Scan for the cell matching the given text and deliver its [X, Y] coordinate at center. 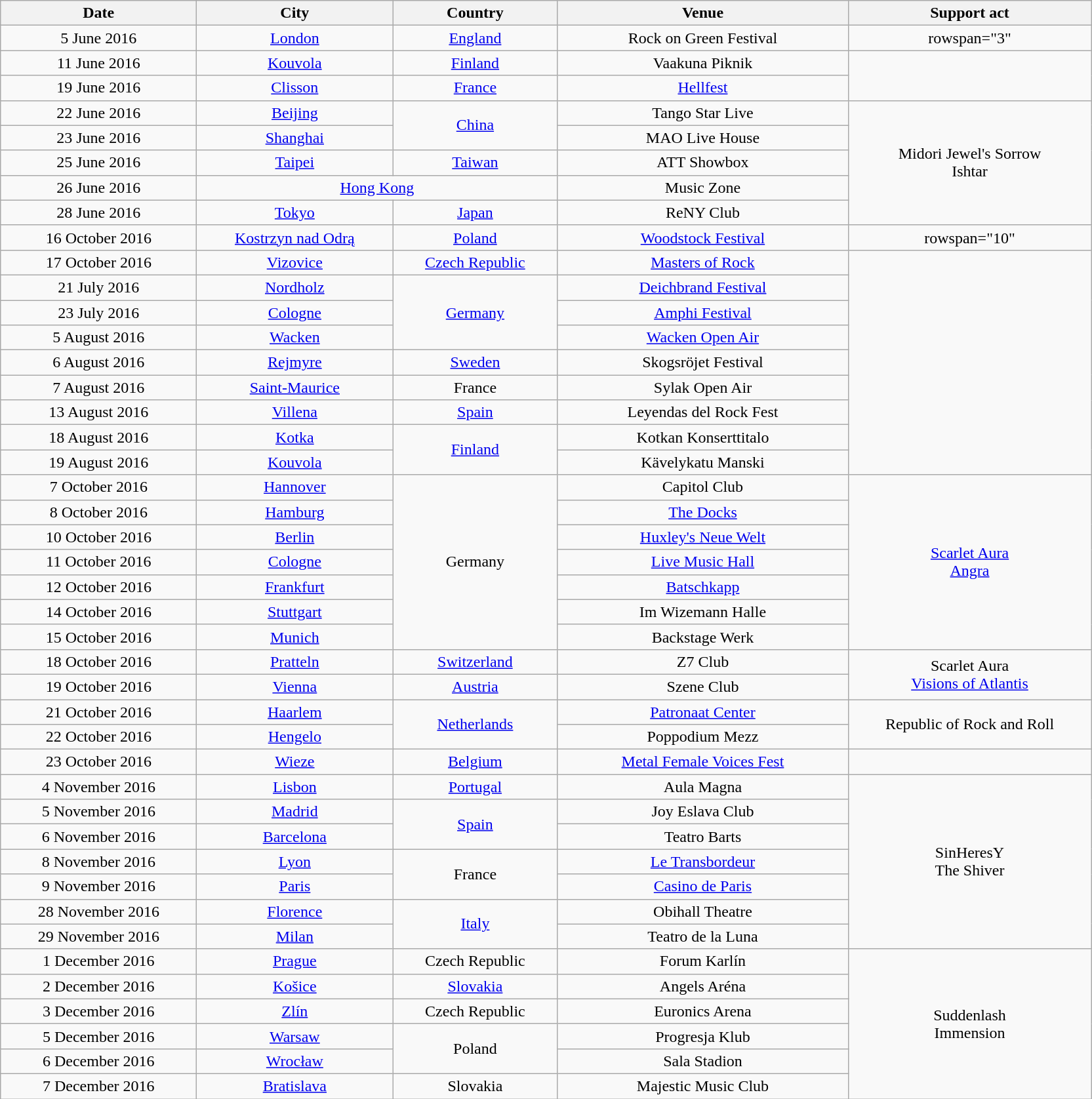
Wacken [295, 338]
3 December 2016 [98, 1011]
5 November 2016 [98, 812]
Madrid [295, 812]
6 November 2016 [98, 837]
Tango Star Live [703, 113]
Florence [295, 911]
Barcelona [295, 837]
7 August 2016 [98, 388]
6 August 2016 [98, 363]
Italy [475, 924]
29 November 2016 [98, 936]
Clisson [295, 88]
22 June 2016 [98, 113]
Euronics Arena [703, 1011]
19 October 2016 [98, 687]
16 October 2016 [98, 237]
Prague [295, 961]
Backstage Werk [703, 637]
Metal Female Voices Fest [703, 762]
MAO Live House [703, 138]
Vaakuna Piknik [703, 63]
Republic of Rock and Roll [969, 724]
Berlin [295, 537]
Leyendas del Rock Fest [703, 412]
Vizovice [295, 262]
City [295, 13]
Casino de Paris [703, 887]
Rejmyre [295, 363]
London [295, 38]
18 August 2016 [98, 437]
Deichbrand Festival [703, 287]
Music Zone [703, 188]
Košice [295, 986]
23 June 2016 [98, 138]
Im Wizemann Halle [703, 612]
Hamburg [295, 512]
Shanghai [295, 138]
Wrocław [295, 1061]
Japan [475, 212]
Forum Karlín [703, 961]
Live Music Hall [703, 562]
Woodstock Festival [703, 237]
Szene Club [703, 687]
26 June 2016 [98, 188]
Le Transbordeur [703, 862]
Austria [475, 687]
Kotka [295, 437]
Country [475, 13]
Portugal [475, 787]
11 October 2016 [98, 562]
The Docks [703, 512]
Masters of Rock [703, 262]
Teatro Barts [703, 837]
13 August 2016 [98, 412]
6 December 2016 [98, 1061]
Scarlet AuraAngra [969, 562]
Saint-Maurice [295, 388]
7 October 2016 [98, 487]
19 June 2016 [98, 88]
10 October 2016 [98, 537]
Lyon [295, 862]
Pratteln [295, 662]
Aula Magna [703, 787]
Sweden [475, 363]
Frankfurt [295, 587]
Obihall Theatre [703, 911]
23 October 2016 [98, 762]
21 October 2016 [98, 711]
5 December 2016 [98, 1036]
Skogsröjet Festival [703, 363]
Vienna [295, 687]
Netherlands [475, 724]
Wieze [295, 762]
9 November 2016 [98, 887]
23 July 2016 [98, 313]
Nordholz [295, 287]
Beijing [295, 113]
5 August 2016 [98, 338]
Villena [295, 412]
Z7 Club [703, 662]
Taipei [295, 163]
15 October 2016 [98, 637]
Haarlem [295, 711]
Milan [295, 936]
5 June 2016 [98, 38]
Kotkan Konserttitalo [703, 437]
22 October 2016 [98, 737]
Hannover [295, 487]
21 July 2016 [98, 287]
Kostrzyn nad Odrą [295, 237]
ATT Showbox [703, 163]
Bratislava [295, 1086]
England [475, 38]
Scarlet AuraVisions of Atlantis [969, 674]
28 June 2016 [98, 212]
Kävelykatu Manski [703, 462]
Rock on Green Festival [703, 38]
Taiwan [475, 163]
8 November 2016 [98, 862]
Capitol Club [703, 487]
rowspan="10" [969, 237]
Batschkapp [703, 587]
Wacken Open Air [703, 338]
14 October 2016 [98, 612]
Amphi Festival [703, 313]
China [475, 125]
4 November 2016 [98, 787]
8 October 2016 [98, 512]
Venue [703, 13]
Tokyo [295, 212]
Support act [969, 13]
Joy Eslava Club [703, 812]
Teatro de la Luna [703, 936]
Midori Jewel's Sorrow Ishtar [969, 163]
28 November 2016 [98, 911]
Sylak Open Air [703, 388]
Munich [295, 637]
Paris [295, 887]
Patronaat Center [703, 711]
Zlín [295, 1011]
Hellfest [703, 88]
11 June 2016 [98, 63]
Warsaw [295, 1036]
Switzerland [475, 662]
Belgium [475, 762]
Lisbon [295, 787]
19 August 2016 [98, 462]
Angels Aréna [703, 986]
25 June 2016 [98, 163]
Poppodium Mezz [703, 737]
ReNY Club [703, 212]
7 December 2016 [98, 1086]
17 October 2016 [98, 262]
1 December 2016 [98, 961]
Date [98, 13]
Progresja Klub [703, 1036]
Hong Kong [377, 188]
rowspan="3" [969, 38]
Stuttgart [295, 612]
Majestic Music Club [703, 1086]
Huxley's Neue Welt [703, 537]
2 December 2016 [98, 986]
18 October 2016 [98, 662]
12 October 2016 [98, 587]
SinHeresYThe Shiver [969, 862]
Hengelo [295, 737]
SuddenlashImmension [969, 1024]
Sala Stadion [703, 1061]
